Locate the cell with the specified text and output its (x, y) center coordinate. 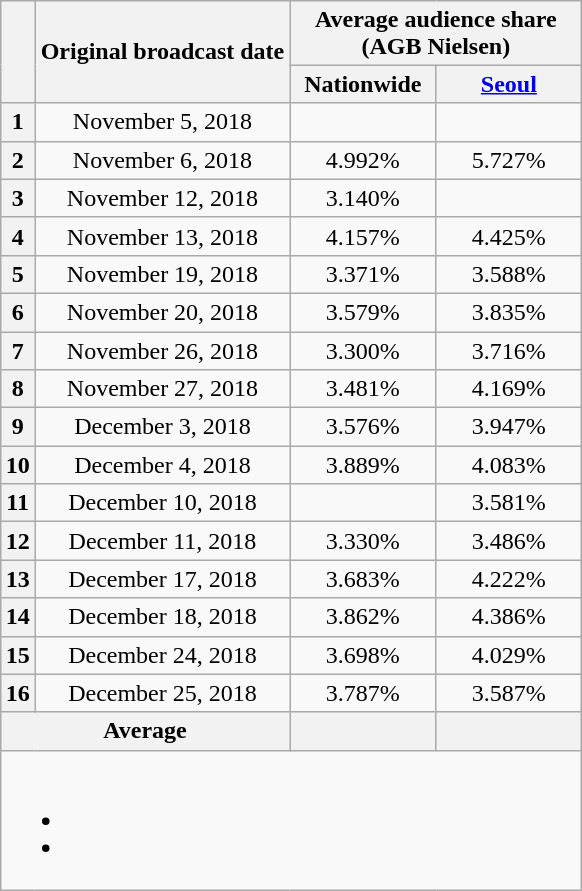
16 (18, 693)
3.486% (509, 541)
December 11, 2018 (162, 541)
3.576% (363, 427)
6 (18, 312)
3.300% (363, 351)
December 4, 2018 (162, 465)
November 13, 2018 (162, 236)
3.581% (509, 503)
December 17, 2018 (162, 579)
Original broadcast date (162, 52)
November 5, 2018 (162, 122)
15 (18, 655)
4.157% (363, 236)
November 26, 2018 (162, 351)
December 3, 2018 (162, 427)
3.862% (363, 617)
5.727% (509, 160)
5 (18, 274)
9 (18, 427)
4 (18, 236)
3.371% (363, 274)
3.588% (509, 274)
3.330% (363, 541)
12 (18, 541)
4.083% (509, 465)
Nationwide (363, 84)
7 (18, 351)
3.579% (363, 312)
1 (18, 122)
4.169% (509, 389)
November 6, 2018 (162, 160)
Seoul (509, 84)
4.222% (509, 579)
4.992% (363, 160)
3.835% (509, 312)
3.140% (363, 198)
November 27, 2018 (162, 389)
11 (18, 503)
3.947% (509, 427)
3.481% (363, 389)
4.386% (509, 617)
10 (18, 465)
4.029% (509, 655)
December 10, 2018 (162, 503)
November 19, 2018 (162, 274)
4.425% (509, 236)
2 (18, 160)
3 (18, 198)
Average (145, 731)
3.698% (363, 655)
3.587% (509, 693)
14 (18, 617)
December 18, 2018 (162, 617)
8 (18, 389)
November 12, 2018 (162, 198)
December 25, 2018 (162, 693)
13 (18, 579)
3.787% (363, 693)
3.889% (363, 465)
November 20, 2018 (162, 312)
3.716% (509, 351)
3.683% (363, 579)
December 24, 2018 (162, 655)
Average audience share(AGB Nielsen) (436, 32)
